For the text-containing cell, return its midpoint in [X, Y] coordinate format. 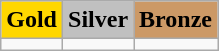
Silver [98, 20]
Bronze [176, 20]
Gold [32, 20]
